Provide the (X, Y) coordinate of the cell's center where the given text is located.  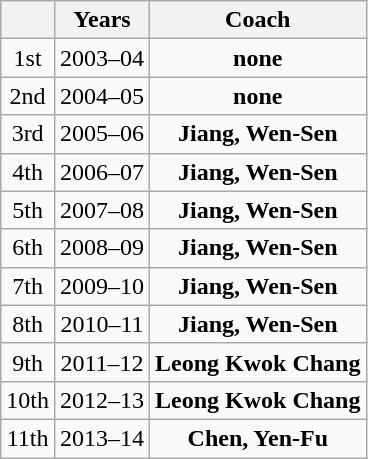
2004–05 (102, 96)
2013–14 (102, 438)
1st (28, 58)
2012–13 (102, 400)
7th (28, 286)
Years (102, 20)
2010–11 (102, 324)
2006–07 (102, 172)
2008–09 (102, 248)
9th (28, 362)
5th (28, 210)
2007–08 (102, 210)
2009–10 (102, 286)
6th (28, 248)
2003–04 (102, 58)
8th (28, 324)
2005–06 (102, 134)
Chen, Yen-Fu (258, 438)
10th (28, 400)
4th (28, 172)
11th (28, 438)
3rd (28, 134)
Coach (258, 20)
2011–12 (102, 362)
2nd (28, 96)
